Pinpoint the cell where the given text exists, returning its [X, Y] midpoint coordinate. 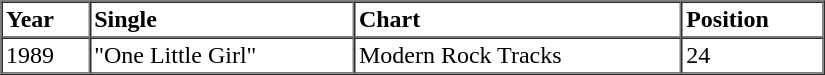
24 [753, 56]
Modern Rock Tracks [518, 56]
"One Little Girl" [222, 56]
1989 [46, 56]
Single [222, 20]
Year [46, 20]
Position [753, 20]
Chart [518, 20]
